Return [X, Y] of the center of cell containing provided text 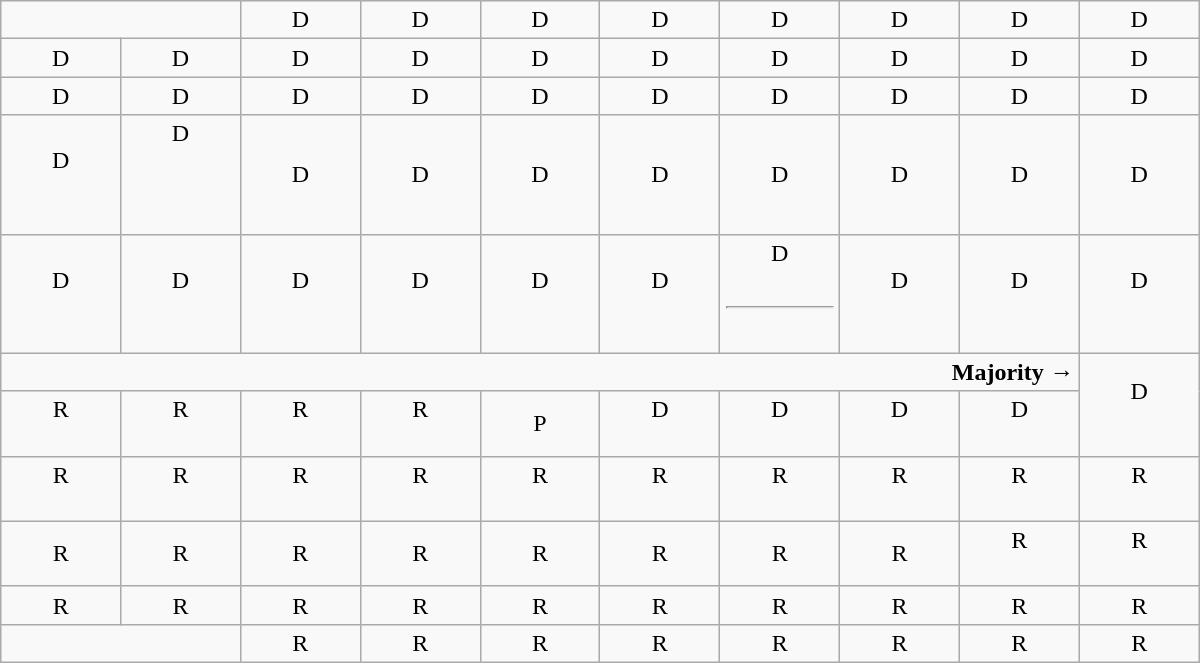
P [540, 424]
Majority → [540, 372]
